Search for the cell housing the specified text and yield its (X, Y) center coordinate. 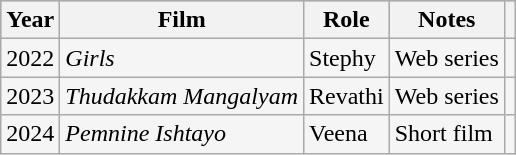
Year (30, 20)
2024 (30, 134)
Pemnine Ishtayo (182, 134)
Film (182, 20)
Short film (446, 134)
Role (347, 20)
Stephy (347, 58)
Veena (347, 134)
Notes (446, 20)
2022 (30, 58)
Girls (182, 58)
2023 (30, 96)
Thudakkam Mangalyam (182, 96)
Revathi (347, 96)
